Identify which cell holds the provided text, then report its (x, y) central coordinate. 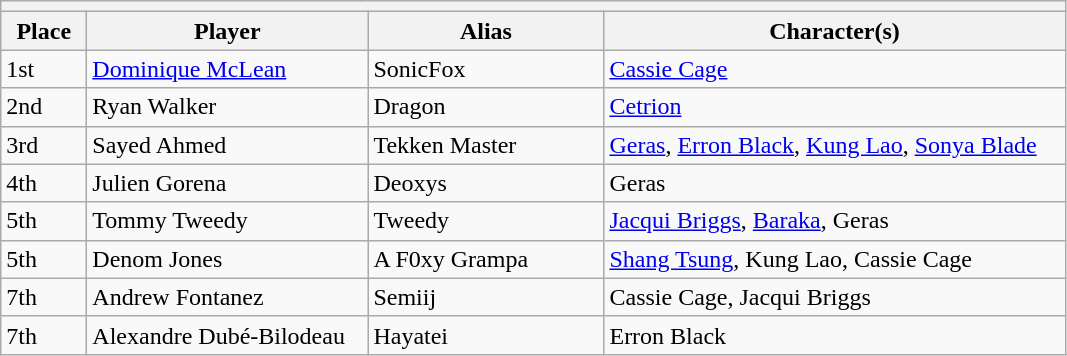
Ryan Walker (228, 107)
Cetrion (834, 107)
Tommy Tweedy (228, 221)
Julien Gorena (228, 183)
2nd (44, 107)
Cassie Cage, Jacqui Briggs (834, 297)
Deoxys (486, 183)
Dragon (486, 107)
Alexandre Dubé-Bilodeau (228, 335)
Hayatei (486, 335)
SonicFox (486, 69)
Player (228, 31)
Sayed Ahmed (228, 145)
Jacqui Briggs, Baraka, Geras (834, 221)
Semiij (486, 297)
Denom Jones (228, 259)
4th (44, 183)
Cassie Cage (834, 69)
Geras (834, 183)
Tweedy (486, 221)
Dominique McLean (228, 69)
Shang Tsung, Kung Lao, Cassie Cage (834, 259)
A F0xy Grampa (486, 259)
Character(s) (834, 31)
Geras, Erron Black, Kung Lao, Sonya Blade (834, 145)
3rd (44, 145)
Alias (486, 31)
Erron Black (834, 335)
Andrew Fontanez (228, 297)
1st (44, 69)
Place (44, 31)
Tekken Master (486, 145)
